Return (X, Y) of the center of cell containing provided text 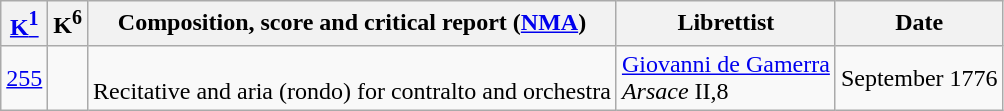
Librettist (726, 24)
K1 (24, 24)
Date (919, 24)
Composition, score and critical report (NMA) (352, 24)
September 1776 (919, 78)
Recitative and aria (rondo) for contralto and orchestra (352, 78)
K6 (68, 24)
Giovanni de GamerraArsace II,8 (726, 78)
255 (24, 78)
